Return (x, y) of the center of cell containing provided text 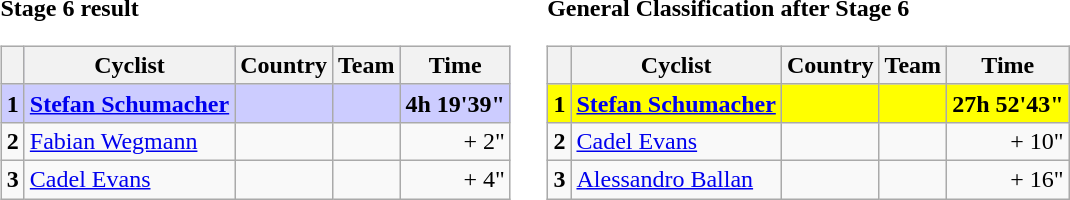
Fabian Wegmann (129, 141)
+ 10" (1008, 141)
+ 16" (1008, 179)
Alessandro Ballan (676, 179)
4h 19'39" (455, 103)
+ 2" (455, 141)
27h 52'43" (1008, 103)
+ 4" (455, 179)
